Return the [X, Y] coordinate for the center point of the cell that contains the specified text.  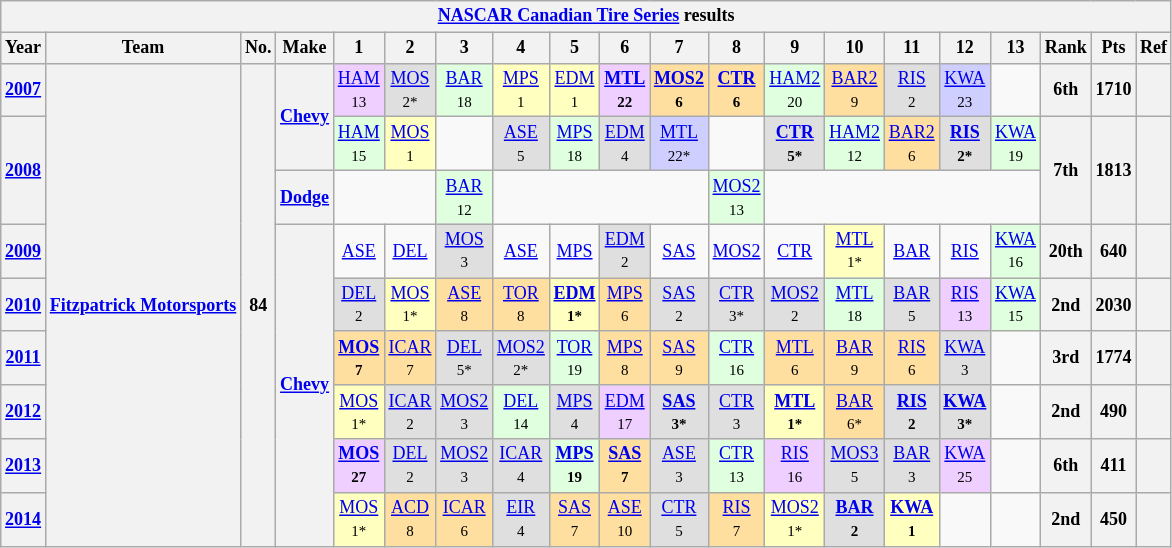
1774 [1114, 358]
ICAR2 [410, 412]
BAR9 [855, 358]
MOS213 [736, 197]
Team [142, 48]
411 [1114, 466]
Pts [1114, 48]
5 [574, 48]
84 [258, 304]
SAS2 [680, 305]
BAR26 [912, 144]
HAM220 [795, 90]
2030 [1114, 305]
Ref [1154, 48]
2014 [24, 519]
MPS19 [574, 466]
3rd [1066, 358]
1710 [1114, 90]
BAR5 [912, 305]
490 [1114, 412]
1813 [1114, 170]
MOS1 [410, 144]
DEL [410, 251]
13 [1016, 48]
ICAR6 [464, 519]
640 [1114, 251]
EDM1 [574, 90]
SAS9 [680, 358]
1 [358, 48]
KWA3* [965, 412]
RIS2* [965, 144]
MTL18 [855, 305]
MTL22* [680, 144]
20th [1066, 251]
Dodge [305, 197]
MTL6 [795, 358]
11 [912, 48]
MOS22* [520, 358]
EDM4 [625, 144]
450 [1114, 519]
Make [305, 48]
TOR19 [574, 358]
MOS7 [358, 358]
HAM212 [855, 144]
4 [520, 48]
RIS6 [912, 358]
EDM1* [574, 305]
MPS18 [574, 144]
MPS6 [625, 305]
ASE5 [520, 144]
Rank [1066, 48]
7 [680, 48]
MOS35 [855, 466]
3 [464, 48]
KWA23 [965, 90]
TOR8 [520, 305]
BAR29 [855, 90]
MPS [574, 251]
CTR16 [736, 358]
2 [410, 48]
Year [24, 48]
MPS8 [625, 358]
ASE3 [680, 466]
CTR13 [736, 466]
2007 [24, 90]
CTR5* [795, 144]
12 [965, 48]
HAM15 [358, 144]
MOS26 [680, 90]
ASE10 [625, 519]
BAR3 [912, 466]
BAR [912, 251]
Fitzpatrick Motorsports [142, 304]
CTR5 [680, 519]
ICAR4 [520, 466]
MPS1 [520, 90]
2008 [24, 170]
RIS [965, 251]
MPS4 [574, 412]
MOS27 [358, 466]
EIR4 [520, 519]
RIS13 [965, 305]
SAS3* [680, 412]
BAR12 [464, 197]
ACD8 [410, 519]
10 [855, 48]
2013 [24, 466]
2009 [24, 251]
2010 [24, 305]
6 [625, 48]
BAR2 [855, 519]
EDM17 [625, 412]
2011 [24, 358]
ICAR7 [410, 358]
CTR [795, 251]
9 [795, 48]
BAR18 [464, 90]
No. [258, 48]
RIS7 [736, 519]
EDM2 [625, 251]
KWA3 [965, 358]
KWA1 [912, 519]
KWA15 [1016, 305]
SAS [680, 251]
KWA19 [1016, 144]
DEL5* [464, 358]
MOS2 [736, 251]
MOS22 [795, 305]
7th [1066, 170]
RIS16 [795, 466]
HAM13 [358, 90]
NASCAR Canadian Tire Series results [586, 16]
DEL14 [520, 412]
MOS21* [795, 519]
CTR3* [736, 305]
8 [736, 48]
CTR6 [736, 90]
BAR6* [855, 412]
CTR3 [736, 412]
KWA25 [965, 466]
MOS3 [464, 251]
KWA16 [1016, 251]
ASE8 [464, 305]
MOS2* [410, 90]
MTL22 [625, 90]
2012 [24, 412]
